Return the (X, Y) coordinate for the center point of the cell that contains the specified text.  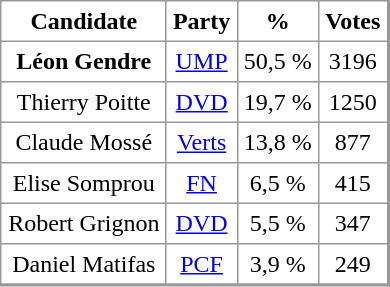
Elise Somprou (84, 183)
13,8 % (278, 142)
3,9 % (278, 264)
Robert Grignon (84, 223)
877 (352, 142)
19,7 % (278, 102)
FN (202, 183)
Thierry Poitte (84, 102)
Daniel Matifas (84, 264)
% (278, 21)
347 (352, 223)
UMP (202, 61)
249 (352, 264)
Léon Gendre (84, 61)
PCF (202, 264)
Verts (202, 142)
50,5 % (278, 61)
Party (202, 21)
6,5 % (278, 183)
Votes (352, 21)
415 (352, 183)
1250 (352, 102)
3196 (352, 61)
5,5 % (278, 223)
Candidate (84, 21)
Claude Mossé (84, 142)
